Find where the given text appears and provide that cell's center as (X, Y) coordinate. 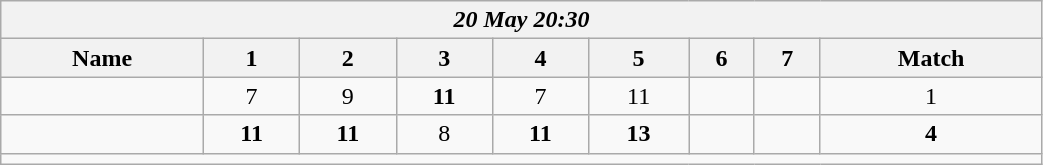
20 May 20:30 (522, 20)
Match (931, 58)
5 (639, 58)
8 (444, 134)
Name (102, 58)
6 (722, 58)
2 (348, 58)
9 (348, 96)
3 (444, 58)
13 (639, 134)
